Provide the (X, Y) coordinate of the cell's center where the given text is located.  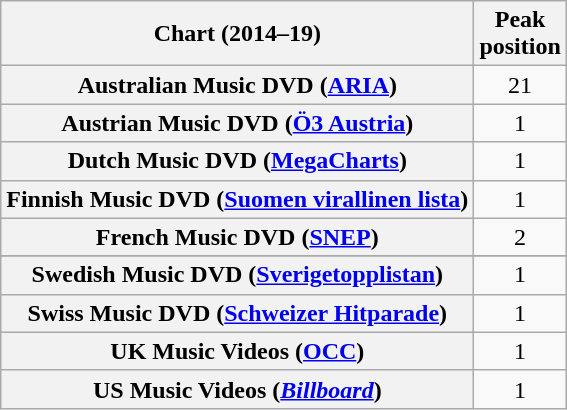
2 (520, 237)
French Music DVD (SNEP) (238, 237)
Chart (2014–19) (238, 34)
21 (520, 85)
Swedish Music DVD (Sverigetopplistan) (238, 275)
UK Music Videos (OCC) (238, 351)
Swiss Music DVD (Schweizer Hitparade) (238, 313)
Austrian Music DVD (Ö3 Austria) (238, 123)
Peakposition (520, 34)
Finnish Music DVD (Suomen virallinen lista) (238, 199)
Dutch Music DVD (MegaCharts) (238, 161)
Australian Music DVD (ARIA) (238, 85)
US Music Videos (Billboard) (238, 389)
